From the cell containing the given text, extract its center point as [x, y] coordinate. 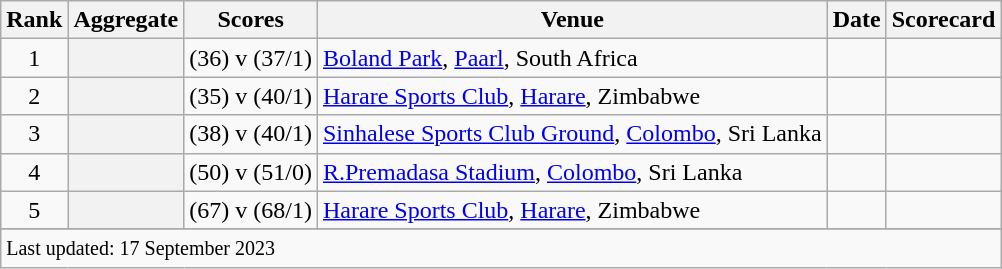
2 [34, 96]
Aggregate [126, 20]
(50) v (51/0) [251, 172]
R.Premadasa Stadium, Colombo, Sri Lanka [572, 172]
5 [34, 210]
Venue [572, 20]
3 [34, 134]
(36) v (37/1) [251, 58]
Boland Park, Paarl, South Africa [572, 58]
Sinhalese Sports Club Ground, Colombo, Sri Lanka [572, 134]
Scores [251, 20]
1 [34, 58]
4 [34, 172]
Last updated: 17 September 2023 [501, 248]
(67) v (68/1) [251, 210]
Scorecard [944, 20]
(38) v (40/1) [251, 134]
Rank [34, 20]
(35) v (40/1) [251, 96]
Date [856, 20]
